Search for the cell housing the specified text and yield its (x, y) center coordinate. 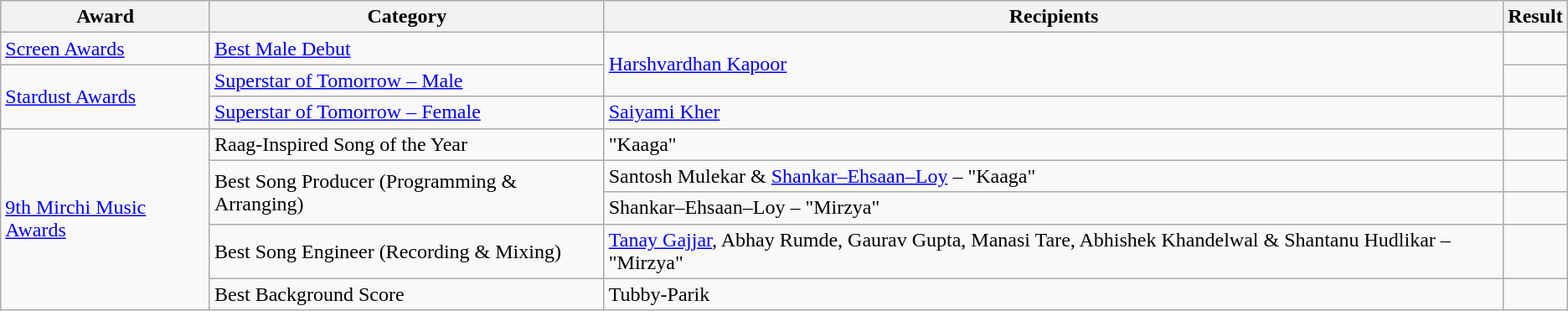
Superstar of Tomorrow – Male (407, 80)
Recipients (1054, 17)
Best Male Debut (407, 49)
Best Background Score (407, 294)
Harshvardhan Kapoor (1054, 65)
9th Mirchi Music Awards (106, 220)
Superstar of Tomorrow – Female (407, 112)
Tubby-Parik (1054, 294)
Award (106, 17)
Result (1535, 17)
"Kaaga" (1054, 144)
Raag-Inspired Song of the Year (407, 144)
Best Song Engineer (Recording & Mixing) (407, 251)
Screen Awards (106, 49)
Category (407, 17)
Shankar–Ehsaan–Loy – "Mirzya" (1054, 208)
Saiyami Kher (1054, 112)
Best Song Producer (Programming & Arranging) (407, 192)
Stardust Awards (106, 96)
Tanay Gajjar, Abhay Rumde, Gaurav Gupta, Manasi Tare, Abhishek Khandelwal & Shantanu Hudlikar – "Mirzya" (1054, 251)
Santosh Mulekar & Shankar–Ehsaan–Loy – "Kaaga" (1054, 176)
